Extract the [x, y] coordinate from the center of the cell holding the provided text.  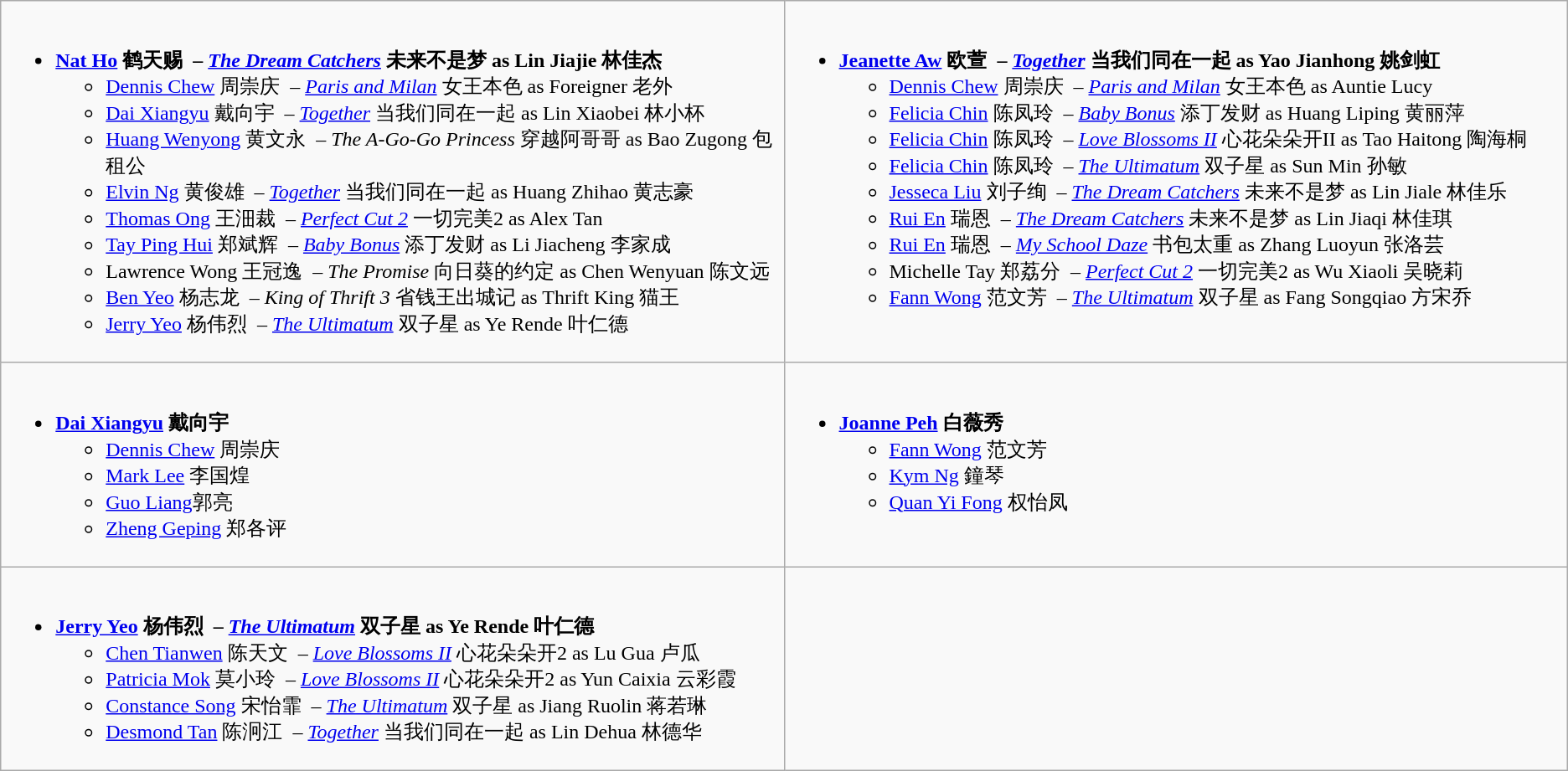
Dai Xiangyu 戴向宇Dennis Chew 周崇庆Mark Lee 李国煌Guo Liang郭亮Zheng Geping 郑各评 [392, 465]
Joanne Peh 白薇秀Fann Wong 范文芳Kym Ng 鐘琴Quan Yi Fong 权怡凤 [1176, 465]
